For the text-containing cell, return its midpoint in (X, Y) coordinate format. 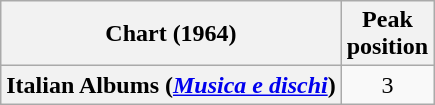
Italian Albums (Musica e dischi) (171, 85)
3 (387, 85)
Chart (1964) (171, 34)
Peakposition (387, 34)
